Return the [X, Y] coordinate for the center point of the cell that contains the specified text.  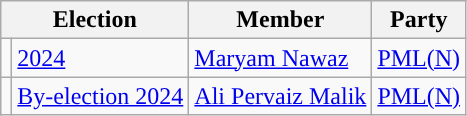
Ali Pervaiz Malik [280, 96]
Maryam Nawaz [280, 58]
Party [419, 20]
Election [95, 20]
By-election 2024 [100, 96]
2024 [100, 58]
Member [280, 20]
